Find where the given text appears and provide that cell's center as [X, Y] coordinate. 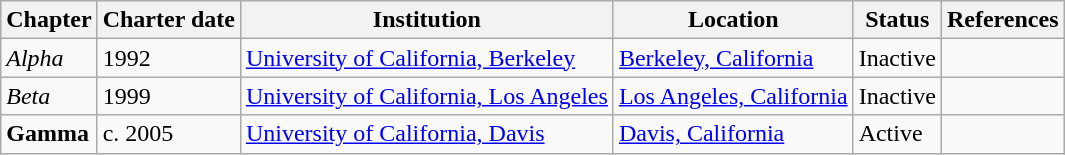
Location [733, 20]
Active [897, 134]
Beta [49, 96]
Davis, California [733, 134]
University of California, Berkeley [426, 58]
References [1002, 20]
Gamma [49, 134]
University of California, Davis [426, 134]
Los Angeles, California [733, 96]
1992 [168, 58]
University of California, Los Angeles [426, 96]
Institution [426, 20]
1999 [168, 96]
Charter date [168, 20]
Chapter [49, 20]
Status [897, 20]
Alpha [49, 58]
Berkeley, California [733, 58]
c. 2005 [168, 134]
